Provide the (x, y) coordinate of the cell's center where the given text is located.  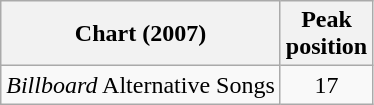
Billboard Alternative Songs (141, 85)
17 (326, 85)
Chart (2007) (141, 34)
Peakposition (326, 34)
